Detect which cell encompasses the target text, then output its [x, y] center coordinate. 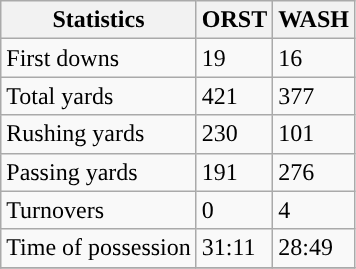
31:11 [234, 248]
ORST [234, 20]
4 [314, 210]
16 [314, 58]
First downs [99, 58]
WASH [314, 20]
28:49 [314, 248]
377 [314, 96]
230 [234, 134]
Turnovers [99, 210]
Rushing yards [99, 134]
Passing yards [99, 172]
421 [234, 96]
Total yards [99, 96]
Time of possession [99, 248]
191 [234, 172]
19 [234, 58]
0 [234, 210]
Statistics [99, 20]
276 [314, 172]
101 [314, 134]
